Return the (x, y) coordinate for the center point of the cell that contains the specified text.  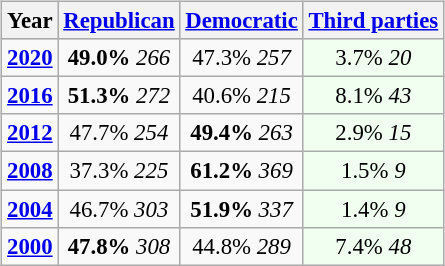
3.7% 20 (373, 58)
Democratic (242, 21)
Republican (119, 21)
61.2% 369 (242, 171)
2016 (30, 96)
37.3% 225 (119, 171)
46.7% 303 (119, 209)
2000 (30, 246)
47.8% 308 (119, 246)
51.9% 337 (242, 209)
44.8% 289 (242, 246)
40.6% 215 (242, 96)
7.4% 48 (373, 246)
47.7% 254 (119, 133)
51.3% 272 (119, 96)
1.4% 9 (373, 209)
2012 (30, 133)
2004 (30, 209)
2020 (30, 58)
49.0% 266 (119, 58)
49.4% 263 (242, 133)
8.1% 43 (373, 96)
1.5% 9 (373, 171)
Year (30, 21)
2008 (30, 171)
47.3% 257 (242, 58)
Third parties (373, 21)
2.9% 15 (373, 133)
